Extract the [x, y] coordinate from the center of the cell holding the provided text.  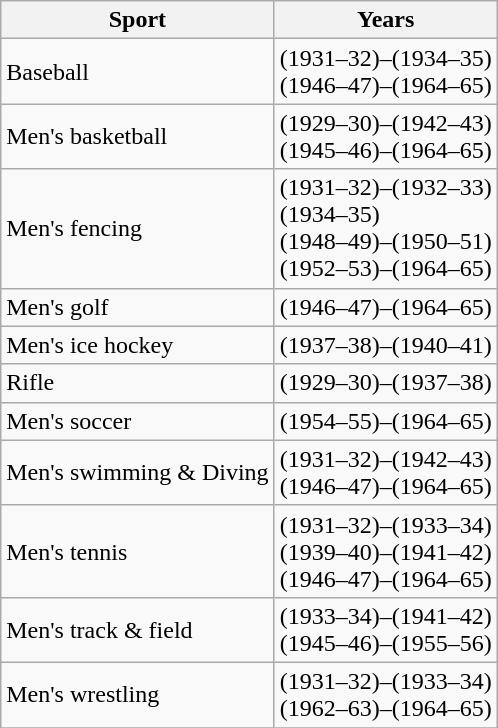
Men's soccer [138, 421]
(1946–47)–(1964–65) [386, 307]
Rifle [138, 383]
Men's basketball [138, 136]
(1954–55)–(1964–65) [386, 421]
(1931–32)–(1932–33)(1934–35)(1948–49)–(1950–51)(1952–53)–(1964–65) [386, 228]
Baseball [138, 72]
(1931–32)–(1933–34)(1939–40)–(1941–42)(1946–47)–(1964–65) [386, 551]
Men's wrestling [138, 694]
(1931–32)–(1942–43)(1946–47)–(1964–65) [386, 472]
Sport [138, 20]
Men's swimming & Diving [138, 472]
(1931–32)–(1934–35)(1946–47)–(1964–65) [386, 72]
(1929–30)–(1942–43)(1945–46)–(1964–65) [386, 136]
(1937–38)–(1940–41) [386, 345]
Men's tennis [138, 551]
(1929–30)–(1937–38) [386, 383]
Men's track & field [138, 630]
Men's fencing [138, 228]
(1931–32)–(1933–34)(1962–63)–(1964–65) [386, 694]
Years [386, 20]
(1933–34)–(1941–42)(1945–46)–(1955–56) [386, 630]
Men's ice hockey [138, 345]
Men's golf [138, 307]
